Search for the cell housing the specified text and yield its [x, y] center coordinate. 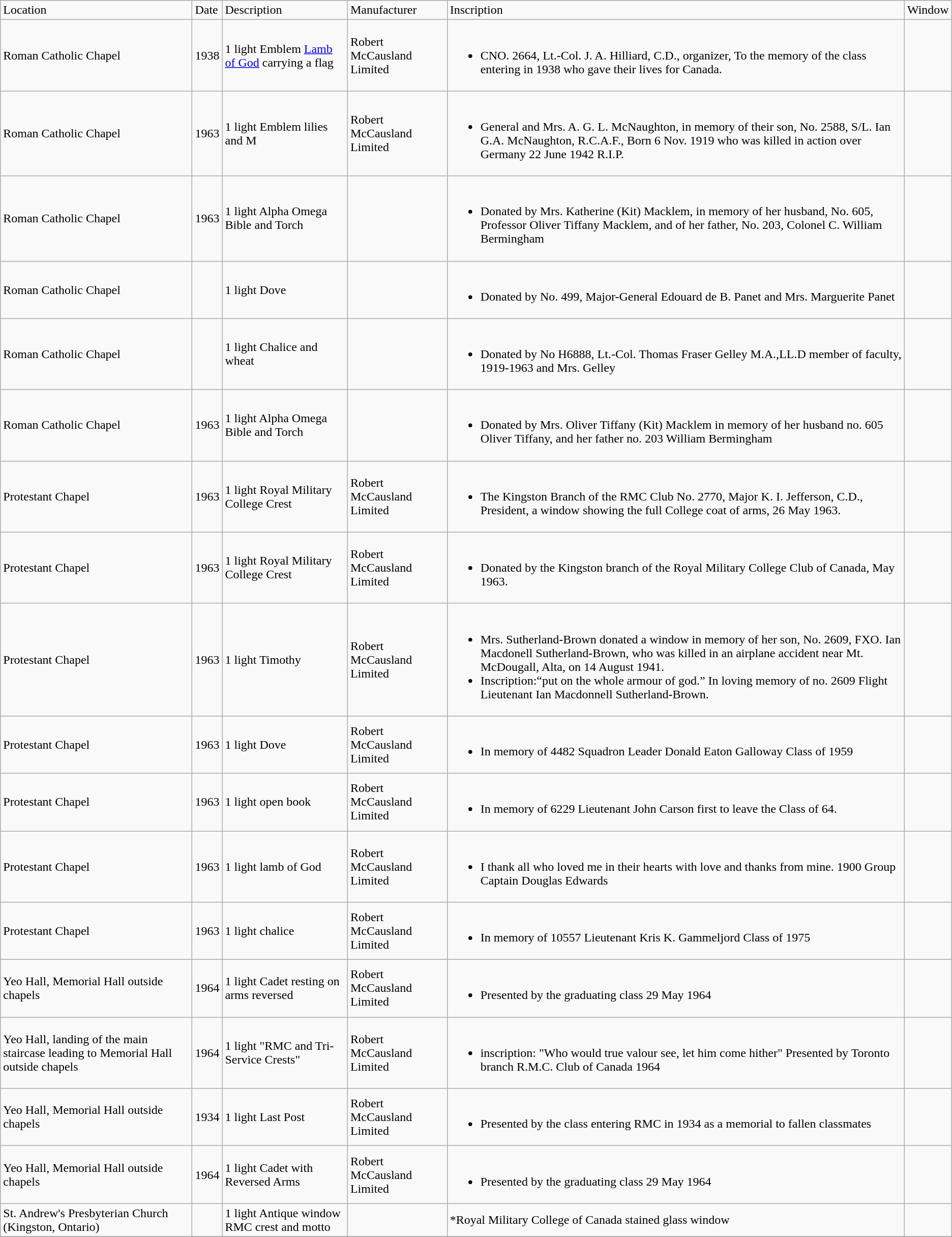
Yeo Hall, landing of the main staircase leading to Memorial Hall outside chapels [97, 1053]
Donated by the Kingston branch of the Royal Military College Club of Canada, May 1963. [675, 568]
1 light chalice [285, 931]
1 light open book [285, 802]
*Royal Military College of Canada stained glass window [675, 1220]
Donated by No H6888, Lt.-Col. Thomas Fraser Gelley M.A.,LL.D member of faculty, 1919-1963 and Mrs. Gelley [675, 354]
Donated by Mrs. Oliver Tiffany (Kit) Macklem in memory of her husband no. 605 Oliver Tiffany, and her father no. 203 William Bermingham [675, 425]
I thank all who loved me in their hearts with love and thanks from mine. 1900 Group Captain Douglas Edwards [675, 867]
1934 [207, 1117]
1 light "RMC and Tri-Service Crests" [285, 1053]
In memory of 10557 Lieutenant Kris K. Gammeljord Class of 1975 [675, 931]
1 light Timothy [285, 659]
1 light lamb of God [285, 867]
1 light Chalice and wheat [285, 354]
In memory of 4482 Squadron Leader Donald Eaton Galloway Class of 1959 [675, 745]
Manufacturer [397, 10]
1 light Cadet with Reversed Arms [285, 1175]
The Kingston Branch of the RMC Club No. 2770, Major K. I. Jefferson, C.D., President, a window showing the full College coat of arms, 26 May 1963. [675, 496]
St. Andrew's Presbyterian Church (Kingston, Ontario) [97, 1220]
1 light Cadet resting on arms reversed [285, 989]
Window [928, 10]
1 light Last Post [285, 1117]
Donated by No. 499, Major-General Edouard de B. Panet and Mrs. Marguerite Panet [675, 290]
1 light Emblem lilies and M [285, 133]
In memory of 6229 Lieutenant John Carson first to leave the Class of 64. [675, 802]
Description [285, 10]
1938 [207, 55]
Presented by the class entering RMC in 1934 as a memorial to fallen classmates [675, 1117]
CNO. 2664, Lt.-Col. J. A. Hilliard, C.D., organizer, To the memory of the class entering in 1938 who gave their lives for Canada. [675, 55]
Location [97, 10]
Inscription [675, 10]
1 light Emblem Lamb of God carrying a flag [285, 55]
1 light Antique window RMC crest and motto [285, 1220]
Date [207, 10]
inscription: "Who would true valour see, let him come hither" Presented by Toronto branch R.M.C. Club of Canada 1964 [675, 1053]
